Return [X, Y] of the center of cell containing provided text 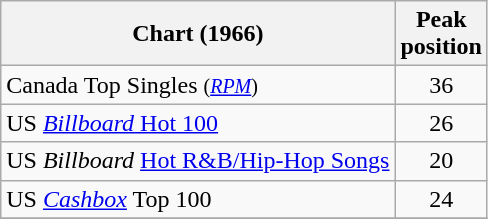
20 [441, 161]
US Cashbox Top 100 [198, 199]
US Billboard Hot R&B/Hip-Hop Songs [198, 161]
Chart (1966) [198, 34]
Canada Top Singles (RPM) [198, 85]
26 [441, 123]
US Billboard Hot 100 [198, 123]
24 [441, 199]
36 [441, 85]
Peakposition [441, 34]
